Return the [x, y] coordinate for the center point of the cell that contains the specified text.  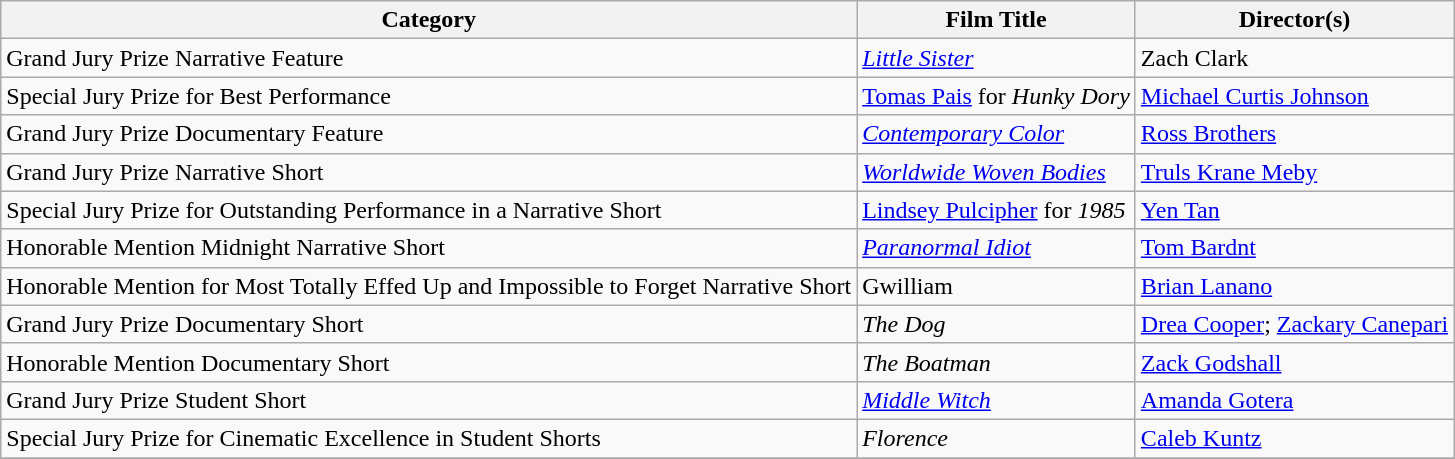
The Dog [996, 324]
Middle Witch [996, 400]
Little Sister [996, 58]
Honorable Mention for Most Totally Effed Up and Impossible to Forget Narrative Short [429, 286]
Paranormal Idiot [996, 248]
Gwilliam [996, 286]
The Boatman [996, 362]
Director(s) [1294, 20]
Film Title [996, 20]
Zach Clark [1294, 58]
Grand Jury Prize Documentary Short [429, 324]
Amanda Gotera [1294, 400]
Caleb Kuntz [1294, 438]
Grand Jury Prize Student Short [429, 400]
Grand Jury Prize Documentary Feature [429, 134]
Special Jury Prize for Cinematic Excellence in Student Shorts [429, 438]
Drea Cooper; Zackary Canepari [1294, 324]
Honorable Mention Documentary Short [429, 362]
Category [429, 20]
Honorable Mention Midnight Narrative Short [429, 248]
Lindsey Pulcipher for 1985 [996, 210]
Grand Jury Prize Narrative Feature [429, 58]
Ross Brothers [1294, 134]
Truls Krane Meby [1294, 172]
Worldwide Woven Bodies [996, 172]
Grand Jury Prize Narrative Short [429, 172]
Tom Bardnt [1294, 248]
Yen Tan [1294, 210]
Florence [996, 438]
Contemporary Color [996, 134]
Michael Curtis Johnson [1294, 96]
Zack Godshall [1294, 362]
Brian Lanano [1294, 286]
Tomas Pais for Hunky Dory [996, 96]
Special Jury Prize for Best Performance [429, 96]
Special Jury Prize for Outstanding Performance in a Narrative Short [429, 210]
